Identify which cell holds the provided text, then report its (x, y) central coordinate. 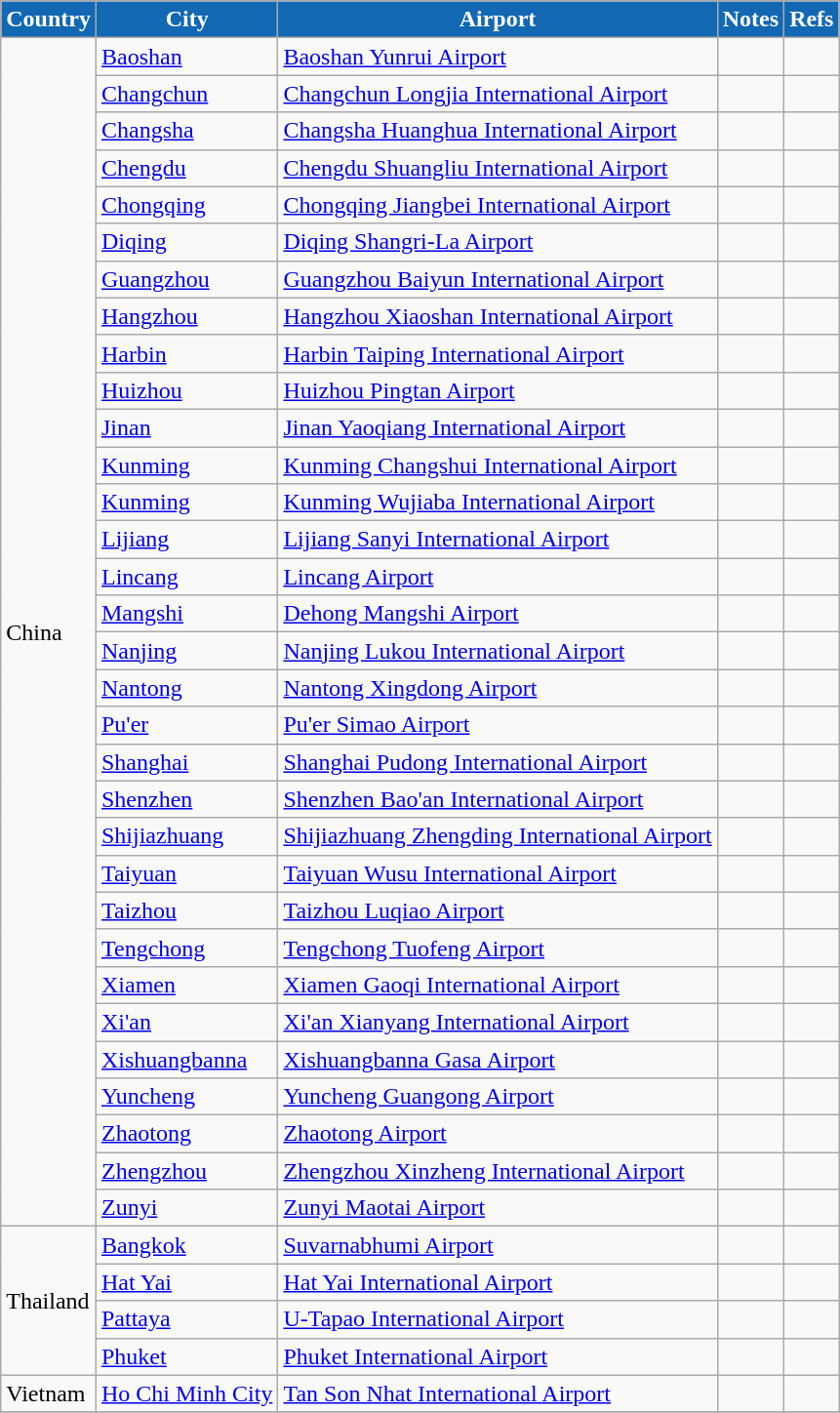
Harbin Taiping International Airport (498, 353)
Chengdu (186, 168)
Shijiazhuang Zhengding International Airport (498, 836)
Tengchong (186, 948)
Pattaya (186, 1319)
Xiamen (186, 985)
Xiamen Gaoqi International Airport (498, 985)
City (186, 20)
Chengdu Shuangliu International Airport (498, 168)
Airport (498, 20)
Xishuangbanna Gasa Airport (498, 1059)
Changchun Longjia International Airport (498, 94)
Lincang Airport (498, 577)
Shijiazhuang (186, 836)
Shenzhen (186, 799)
Ho Chi Minh City (186, 1393)
Zhengzhou (186, 1171)
Changsha (186, 131)
Huizhou (186, 390)
Guangzhou (186, 279)
Baoshan Yunrui Airport (498, 57)
Tengchong Tuofeng Airport (498, 948)
Lijiang (186, 540)
Pu'er (186, 725)
Dehong Mangshi Airport (498, 614)
Chongqing Jiangbei International Airport (498, 205)
Taiyuan (186, 873)
Taizhou Luqiao Airport (498, 910)
Guangzhou Baiyun International Airport (498, 279)
Harbin (186, 353)
Xi'an (186, 1022)
Hat Yai International Airport (498, 1282)
Jinan Yaoqiang International Airport (498, 427)
Yuncheng Guangong Airport (498, 1097)
Lincang (186, 577)
Kunming Wujiaba International Airport (498, 503)
Hangzhou (186, 316)
Xishuangbanna (186, 1059)
Shanghai (186, 762)
Refs (812, 20)
U-Tapao International Airport (498, 1319)
Taizhou (186, 910)
Yuncheng (186, 1097)
Zhaotong (186, 1134)
Bangkok (186, 1245)
Suvarnabhumi Airport (498, 1245)
Changsha Huanghua International Airport (498, 131)
Shanghai Pudong International Airport (498, 762)
Diqing (186, 242)
Diqing Shangri-La Airport (498, 242)
Zunyi (186, 1208)
Zunyi Maotai Airport (498, 1208)
Nantong (186, 688)
Tan Son Nhat International Airport (498, 1393)
Zhengzhou Xinzheng International Airport (498, 1171)
China (49, 632)
Jinan (186, 427)
Vietnam (49, 1393)
Nantong Xingdong Airport (498, 688)
Changchun (186, 94)
Phuket International Airport (498, 1356)
Phuket (186, 1356)
Country (49, 20)
Huizhou Pingtan Airport (498, 390)
Xi'an Xianyang International Airport (498, 1022)
Pu'er Simao Airport (498, 725)
Chongqing (186, 205)
Kunming Changshui International Airport (498, 465)
Zhaotong Airport (498, 1134)
Hat Yai (186, 1282)
Shenzhen Bao'an International Airport (498, 799)
Nanjing Lukou International Airport (498, 651)
Taiyuan Wusu International Airport (498, 873)
Thailand (49, 1301)
Lijiang Sanyi International Airport (498, 540)
Mangshi (186, 614)
Baoshan (186, 57)
Notes (750, 20)
Hangzhou Xiaoshan International Airport (498, 316)
Nanjing (186, 651)
